Return [x, y] of the center of cell containing provided text 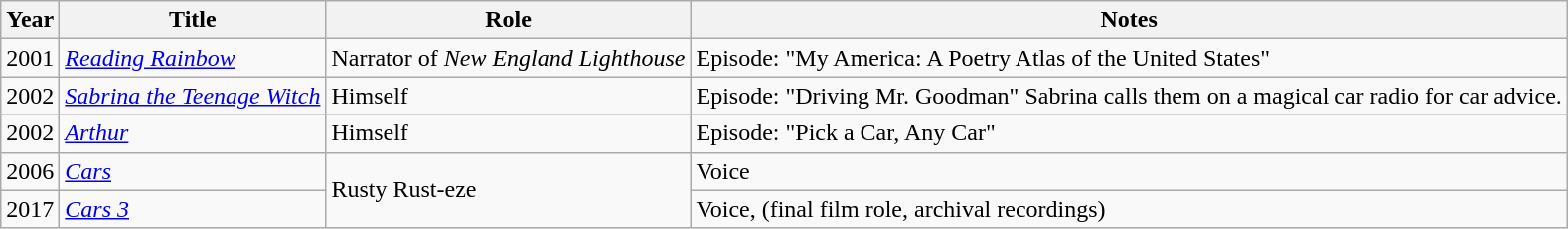
Episode: "Pick a Car, Any Car" [1129, 133]
Sabrina the Teenage Witch [193, 96]
Cars [193, 171]
Title [193, 20]
Voice, (final film role, archival recordings) [1129, 209]
Reading Rainbow [193, 58]
Voice [1129, 171]
Narrator of New England Lighthouse [509, 58]
2006 [30, 171]
2001 [30, 58]
Rusty Rust-eze [509, 190]
Episode: "My America: A Poetry Atlas of the United States" [1129, 58]
Cars 3 [193, 209]
Role [509, 20]
2017 [30, 209]
Episode: "Driving Mr. Goodman" Sabrina calls them on a magical car radio for car advice. [1129, 96]
Arthur [193, 133]
Year [30, 20]
Notes [1129, 20]
